Find where the given text appears and provide that cell's center as (x, y) coordinate. 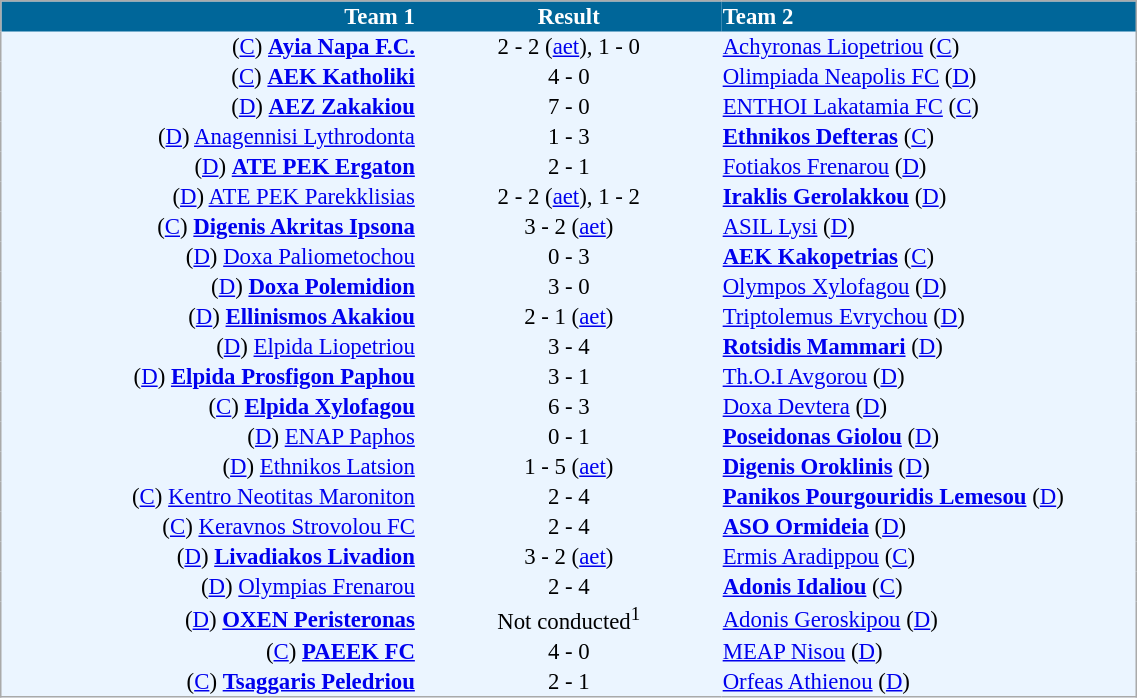
Panikos Pourgouridis Lemesou (D) (929, 497)
ASIL Lysi (D) (929, 227)
Olympos Xylofagou (D) (929, 287)
(D) Anagennisi Lythrodonta (209, 137)
Iraklis Gerolakkou (D) (929, 197)
1 - 5 (aet) (568, 467)
Olimpiada Neapolis FC (D) (929, 77)
(C) Digenis Akritas Ipsona (209, 227)
3 - 0 (568, 287)
Fotiakos Frenarou (D) (929, 167)
(D) Ethnikos Latsion (209, 467)
Team 1 (209, 16)
1 - 3 (568, 137)
MEAP Nisou (D) (929, 651)
(D) Olympias Frenarou (209, 587)
(C) PAEEK FC (209, 651)
ENTHOI Lakatamia FC (C) (929, 107)
Digenis Oroklinis (D) (929, 467)
2 - 1 (aet) (568, 317)
Adonis Idaliou (C) (929, 587)
(D) OXEN Peristeronas (209, 620)
Team 2 (929, 16)
(D) ENAP Paphos (209, 437)
(D) Doxa Polemidion (209, 287)
0 - 3 (568, 257)
6 - 3 (568, 407)
(D) Elpida Liopetriou (209, 347)
Orfeas Athienou (D) (929, 681)
Ethnikos Defteras (C) (929, 137)
AEK Kakopetrias (C) (929, 257)
3 - 4 (568, 347)
(D) Doxa Paliometochou (209, 257)
Result (568, 16)
ASO Ormideia (D) (929, 527)
(D) Livadiakos Livadion (209, 557)
0 - 1 (568, 437)
(D) ATE PEK Parekklisias (209, 197)
2 - 2 (aet), 1 - 2 (568, 197)
2 - 2 (aet), 1 - 0 (568, 47)
Achyronas Liopetriou (C) (929, 47)
(C) AEK Katholiki (209, 77)
(C) Tsaggaris Peledriou (209, 681)
Triptolemus Evrychou (D) (929, 317)
(D) Ellinismos Akakiou (209, 317)
(C) Kentro Neotitas Maroniton (209, 497)
(D) ATE PEK Ergaton (209, 167)
3 - 1 (568, 377)
Not conducted1 (568, 620)
(C) Elpida Xylofagou (209, 407)
Poseidonas Giolou (D) (929, 437)
Ermis Aradippou (C) (929, 557)
Th.O.I Avgorou (D) (929, 377)
(C) Ayia Napa F.C. (209, 47)
(C) Keravnos Strovolou FC (209, 527)
Adonis Geroskipou (D) (929, 620)
Doxa Devtera (D) (929, 407)
7 - 0 (568, 107)
Rotsidis Mammari (D) (929, 347)
(D) Elpida Prosfigon Paphou (209, 377)
(D) AEZ Zakakiou (209, 107)
